Capture the cell that displays the provided text and extract its (x, y) central coordinate. 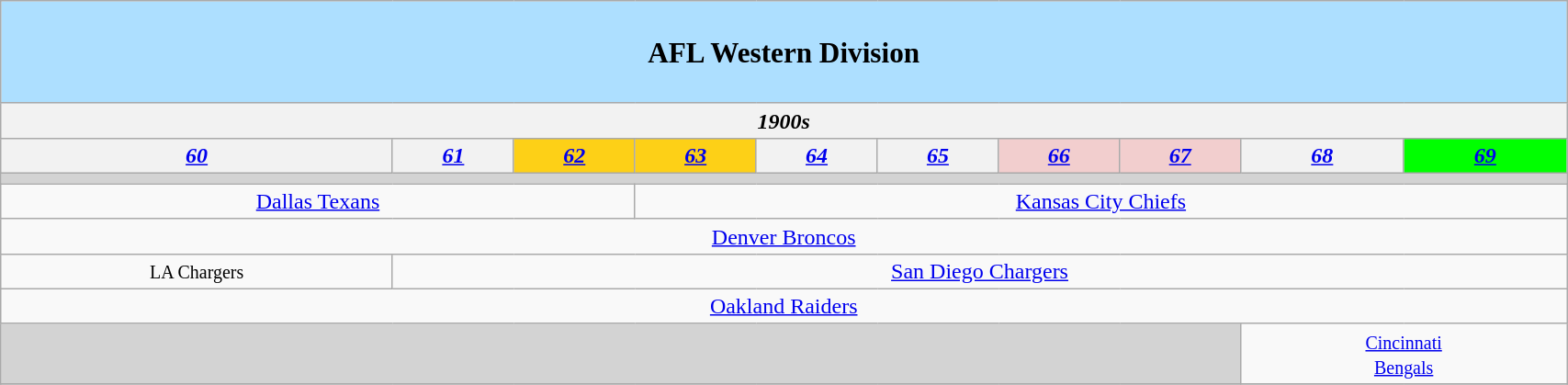
San Diego Chargers (979, 271)
62 (574, 155)
60 (197, 155)
66 (1059, 155)
67 (1180, 155)
1900s (784, 120)
Dallas Texans (318, 201)
Oakland Raiders (784, 306)
Kansas City Chiefs (1100, 201)
AFL Western Division (784, 51)
LA Chargers (197, 271)
68 (1323, 155)
63 (695, 155)
65 (938, 155)
61 (453, 155)
Denver Broncos (784, 236)
Cincinnati Bengals (1404, 353)
64 (817, 155)
69 (1485, 155)
